Identify which cell holds the provided text, then report its [X, Y] central coordinate. 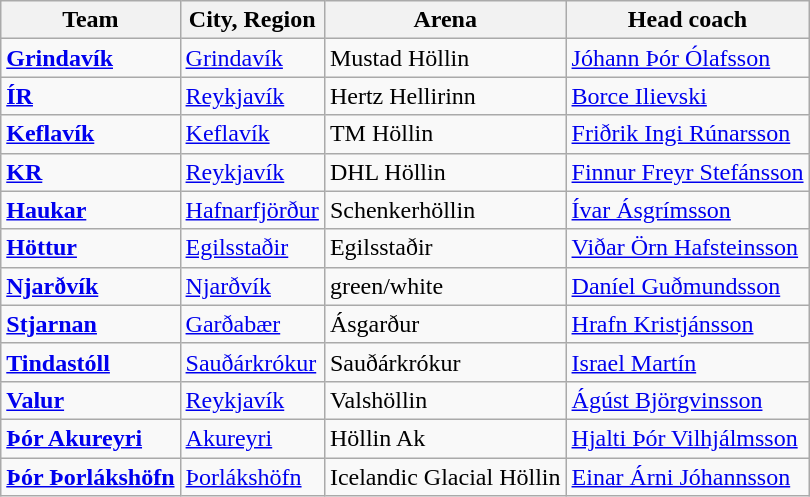
Höllin Ak [445, 438]
Þór Akureyri [90, 438]
ÍR [90, 96]
Tindastóll [90, 362]
Ágúst Björgvinsson [688, 400]
Schenkerhöllin [445, 210]
Borce Ilievski [688, 96]
green/white [445, 286]
Þorlákshöfn [252, 477]
Stjarnan [90, 324]
Head coach [688, 20]
Friðrik Ingi Rúnarsson [688, 134]
Höttur [90, 248]
Viðar Örn Hafsteinsson [688, 248]
Einar Árni Jóhannsson [688, 477]
Finnur Freyr Stefánsson [688, 172]
Team [90, 20]
Valshöllin [445, 400]
TM Höllin [445, 134]
Haukar [90, 210]
Ásgarður [445, 324]
Israel Martín [688, 362]
Icelandic Glacial Höllin [445, 477]
Jóhann Þór Ólafsson [688, 58]
Hrafn Kristjánsson [688, 324]
Hafnarfjörður [252, 210]
Hertz Hellirinn [445, 96]
Valur [90, 400]
Ívar Ásgrímsson [688, 210]
Hjalti Þór Vilhjálmsson [688, 438]
Daníel Guðmundsson [688, 286]
Arena [445, 20]
KR [90, 172]
Garðabær [252, 324]
Þór Þorlákshöfn [90, 477]
Mustad Höllin [445, 58]
Akureyri [252, 438]
City, Region [252, 20]
DHL Höllin [445, 172]
